Output the [X, Y] coordinate of the center of the cell containing the given text.  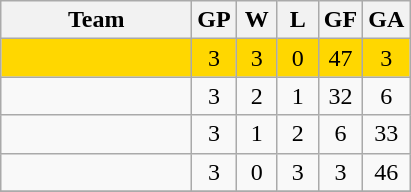
46 [386, 172]
Team [96, 20]
L [298, 20]
GA [386, 20]
GP [214, 20]
47 [340, 58]
32 [340, 96]
W [256, 20]
33 [386, 134]
GF [340, 20]
